From the cell containing the given text, extract its center point as [x, y] coordinate. 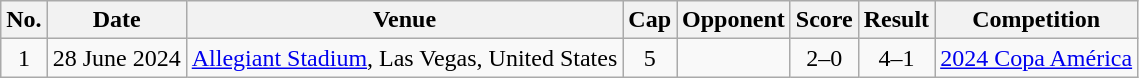
No. [24, 20]
28 June 2024 [116, 58]
5 [650, 58]
2–0 [824, 58]
1 [24, 58]
Score [824, 20]
Venue [404, 20]
Opponent [734, 20]
Result [896, 20]
Allegiant Stadium, Las Vegas, United States [404, 58]
Date [116, 20]
Cap [650, 20]
4–1 [896, 58]
2024 Copa América [1036, 58]
Competition [1036, 20]
